Find where the given text appears and provide that cell's center as (X, Y) coordinate. 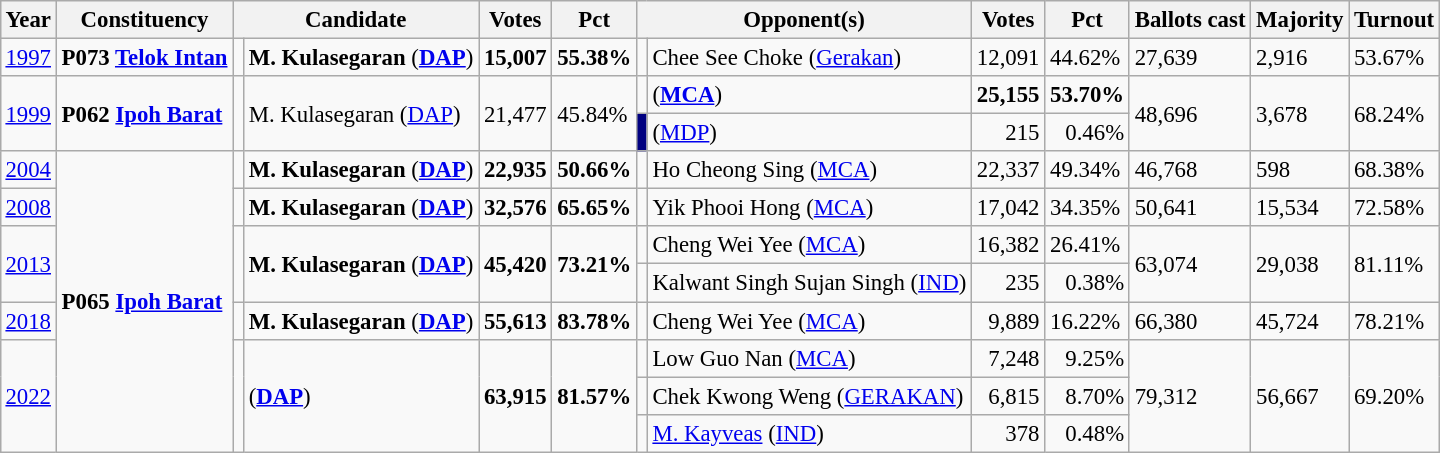
7,248 (1008, 358)
9.25% (1088, 358)
P062 Ipoh Barat (144, 114)
17,042 (1008, 208)
P073 Telok Intan (144, 57)
P065 Ipoh Barat (144, 302)
55,613 (516, 321)
63,074 (1190, 264)
Yik Phooi Hong (MCA) (809, 208)
8.70% (1088, 396)
Turnout (1394, 20)
68.24% (1394, 114)
49.34% (1088, 170)
2004 (28, 170)
46,768 (1190, 170)
29,038 (1300, 264)
2022 (28, 396)
53.70% (1088, 95)
44.62% (1088, 57)
50,641 (1190, 208)
72.58% (1394, 208)
48,696 (1190, 114)
81.11% (1394, 264)
34.35% (1088, 208)
81.57% (594, 396)
Constituency (144, 20)
53.67% (1394, 57)
2008 (28, 208)
45,420 (516, 264)
56,667 (1300, 396)
0.48% (1088, 433)
M. Kayveas (IND) (809, 433)
66,380 (1190, 321)
9,889 (1008, 321)
26.41% (1088, 245)
79,312 (1190, 396)
Chek Kwong Weng (GERAKAN) (809, 396)
(MCA) (809, 95)
15,534 (1300, 208)
Chee See Choke (Gerakan) (809, 57)
2,916 (1300, 57)
2018 (28, 321)
0.38% (1088, 283)
Ho Cheong Sing (MCA) (809, 170)
215 (1008, 133)
16,382 (1008, 245)
235 (1008, 283)
50.66% (594, 170)
15,007 (516, 57)
Year (28, 20)
2013 (28, 264)
68.38% (1394, 170)
(DAP) (360, 396)
78.21% (1394, 321)
12,091 (1008, 57)
83.78% (594, 321)
Candidate (356, 20)
65.65% (594, 208)
45,724 (1300, 321)
63,915 (516, 396)
1997 (28, 57)
(MDP) (809, 133)
598 (1300, 170)
Kalwant Singh Sujan Singh (IND) (809, 283)
3,678 (1300, 114)
27,639 (1190, 57)
32,576 (516, 208)
55.38% (594, 57)
378 (1008, 433)
Majority (1300, 20)
22,935 (516, 170)
22,337 (1008, 170)
Opponent(s) (804, 20)
Ballots cast (1190, 20)
69.20% (1394, 396)
16.22% (1088, 321)
73.21% (594, 264)
1999 (28, 114)
25,155 (1008, 95)
45.84% (594, 114)
0.46% (1088, 133)
Low Guo Nan (MCA) (809, 358)
21,477 (516, 114)
6,815 (1008, 396)
